Locate the cell with the specified text and output its (X, Y) center coordinate. 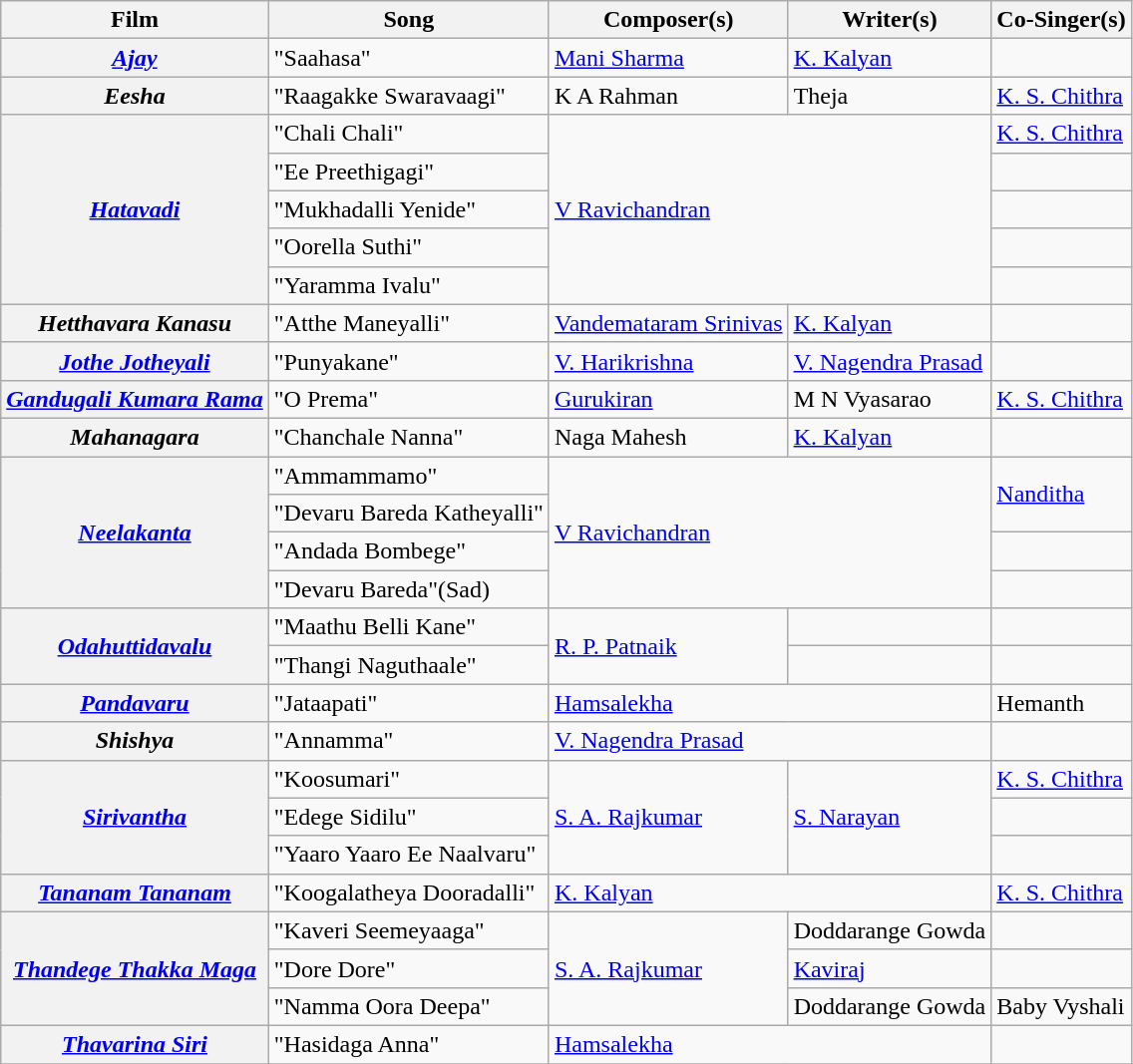
"Koosumari" (409, 779)
Gandugali Kumara Rama (135, 399)
Tananam Tananam (135, 892)
Composer(s) (668, 20)
"Ee Preethigagi" (409, 172)
R. P. Patnaik (668, 646)
Sirivantha (135, 817)
"Dore Dore" (409, 968)
"Jataapati" (409, 703)
M N Vyasarao (890, 399)
K A Rahman (668, 96)
"Oorella Suthi" (409, 247)
"Atthe Maneyalli" (409, 323)
Nanditha (1061, 495)
"Yaramma Ivalu" (409, 285)
"Chanchale Nanna" (409, 437)
"Namma Oora Deepa" (409, 1006)
Jothe Jotheyali (135, 361)
"Hasidaga Anna" (409, 1044)
Vandemataram Srinivas (668, 323)
Writer(s) (890, 20)
"Mukhadalli Yenide" (409, 209)
Eesha (135, 96)
"Ammammamo" (409, 476)
"Devaru Bareda Katheyalli" (409, 514)
Mahanagara (135, 437)
"Edege Sidilu" (409, 817)
"Andada Bombege" (409, 551)
Thandege Thakka Maga (135, 968)
"Thangi Naguthaale" (409, 665)
Odahuttidavalu (135, 646)
"Chali Chali" (409, 134)
Neelakanta (135, 532)
"Saahasa" (409, 58)
Naga Mahesh (668, 437)
V. Harikrishna (668, 361)
Gurukiran (668, 399)
Hetthavara Kanasu (135, 323)
"Koogalatheya Dooradalli" (409, 892)
Baby Vyshali (1061, 1006)
"Maathu Belli Kane" (409, 627)
"O Prema" (409, 399)
S. Narayan (890, 817)
"Kaveri Seemeyaaga" (409, 930)
Film (135, 20)
Theja (890, 96)
Ajay (135, 58)
Co-Singer(s) (1061, 20)
"Annamma" (409, 741)
Kaviraj (890, 968)
"Punyakane" (409, 361)
"Yaaro Yaaro Ee Naalvaru" (409, 855)
Hemanth (1061, 703)
Song (409, 20)
Pandavaru (135, 703)
Hatavadi (135, 209)
Thavarina Siri (135, 1044)
Shishya (135, 741)
Mani Sharma (668, 58)
"Devaru Bareda"(Sad) (409, 589)
"Raagakke Swaravaagi" (409, 96)
